Detect which cell encompasses the target text, then output its [x, y] center coordinate. 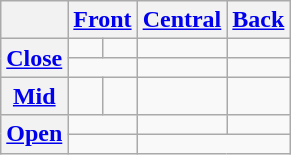
Close [34, 58]
Open [34, 134]
Central [182, 20]
Mid [34, 96]
Back [258, 20]
Front [102, 20]
